Locate the cell with the specified text and output its (X, Y) center coordinate. 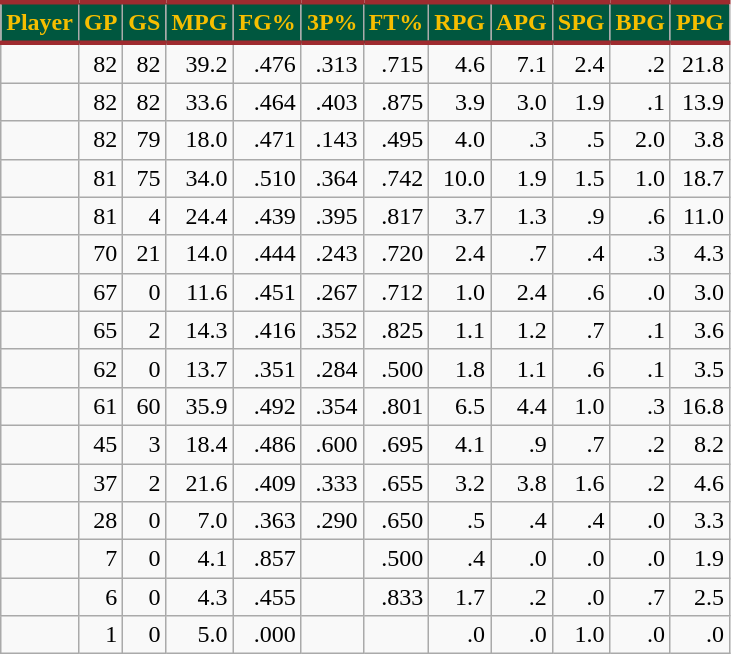
.492 (267, 406)
.403 (332, 102)
2.0 (640, 140)
.712 (396, 292)
6 (100, 597)
35.9 (200, 406)
1.5 (581, 178)
Player (40, 22)
3.2 (460, 483)
.363 (267, 521)
67 (100, 292)
5.0 (200, 635)
.267 (332, 292)
.655 (396, 483)
21 (144, 254)
.715 (396, 63)
8.2 (700, 444)
1.2 (522, 330)
.476 (267, 63)
24.4 (200, 216)
.817 (396, 216)
.354 (332, 406)
70 (100, 254)
.695 (396, 444)
.451 (267, 292)
6.5 (460, 406)
.486 (267, 444)
.875 (396, 102)
.439 (267, 216)
34.0 (200, 178)
14.0 (200, 254)
FG% (267, 22)
21.8 (700, 63)
.243 (332, 254)
2.5 (700, 597)
.801 (396, 406)
.290 (332, 521)
11.0 (700, 216)
.833 (396, 597)
.825 (396, 330)
1.6 (581, 483)
21.6 (200, 483)
3.3 (700, 521)
.409 (267, 483)
SPG (581, 22)
1 (100, 635)
.284 (332, 368)
3.7 (460, 216)
.471 (267, 140)
61 (100, 406)
13.9 (700, 102)
1.7 (460, 597)
.364 (332, 178)
FT% (396, 22)
1.8 (460, 368)
3.9 (460, 102)
7 (100, 559)
.495 (396, 140)
.455 (267, 597)
.444 (267, 254)
.352 (332, 330)
.395 (332, 216)
37 (100, 483)
MPG (200, 22)
4.4 (522, 406)
28 (100, 521)
60 (144, 406)
13.7 (200, 368)
3.5 (700, 368)
.742 (396, 178)
33.6 (200, 102)
10.0 (460, 178)
.464 (267, 102)
APG (522, 22)
7.1 (522, 63)
.143 (332, 140)
79 (144, 140)
3 (144, 444)
3P% (332, 22)
GP (100, 22)
BPG (640, 22)
62 (100, 368)
4 (144, 216)
1.3 (522, 216)
.510 (267, 178)
18.7 (700, 178)
75 (144, 178)
16.8 (700, 406)
.857 (267, 559)
.313 (332, 63)
4.0 (460, 140)
.333 (332, 483)
18.0 (200, 140)
3.6 (700, 330)
14.3 (200, 330)
39.2 (200, 63)
.416 (267, 330)
.351 (267, 368)
7.0 (200, 521)
18.4 (200, 444)
GS (144, 22)
11.6 (200, 292)
PPG (700, 22)
.720 (396, 254)
.000 (267, 635)
65 (100, 330)
.650 (396, 521)
RPG (460, 22)
.600 (332, 444)
45 (100, 444)
